From the cell containing the given text, extract its center point as (x, y) coordinate. 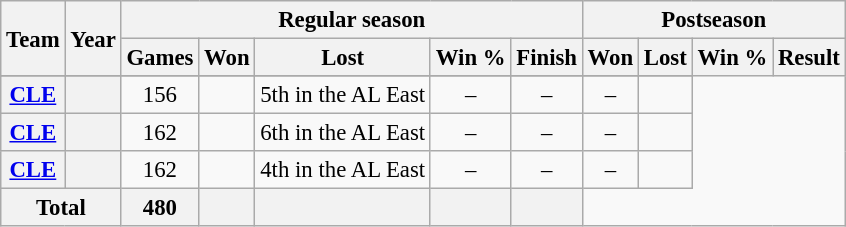
Postseason (714, 20)
Games (160, 58)
Team (33, 38)
Regular season (352, 20)
156 (160, 95)
Total (61, 208)
Result (810, 58)
Year (93, 38)
Finish (546, 58)
4th in the AL East (343, 170)
5th in the AL East (343, 95)
480 (160, 208)
6th in the AL East (343, 133)
